Output the (X, Y) coordinate of the center of the cell containing the given text.  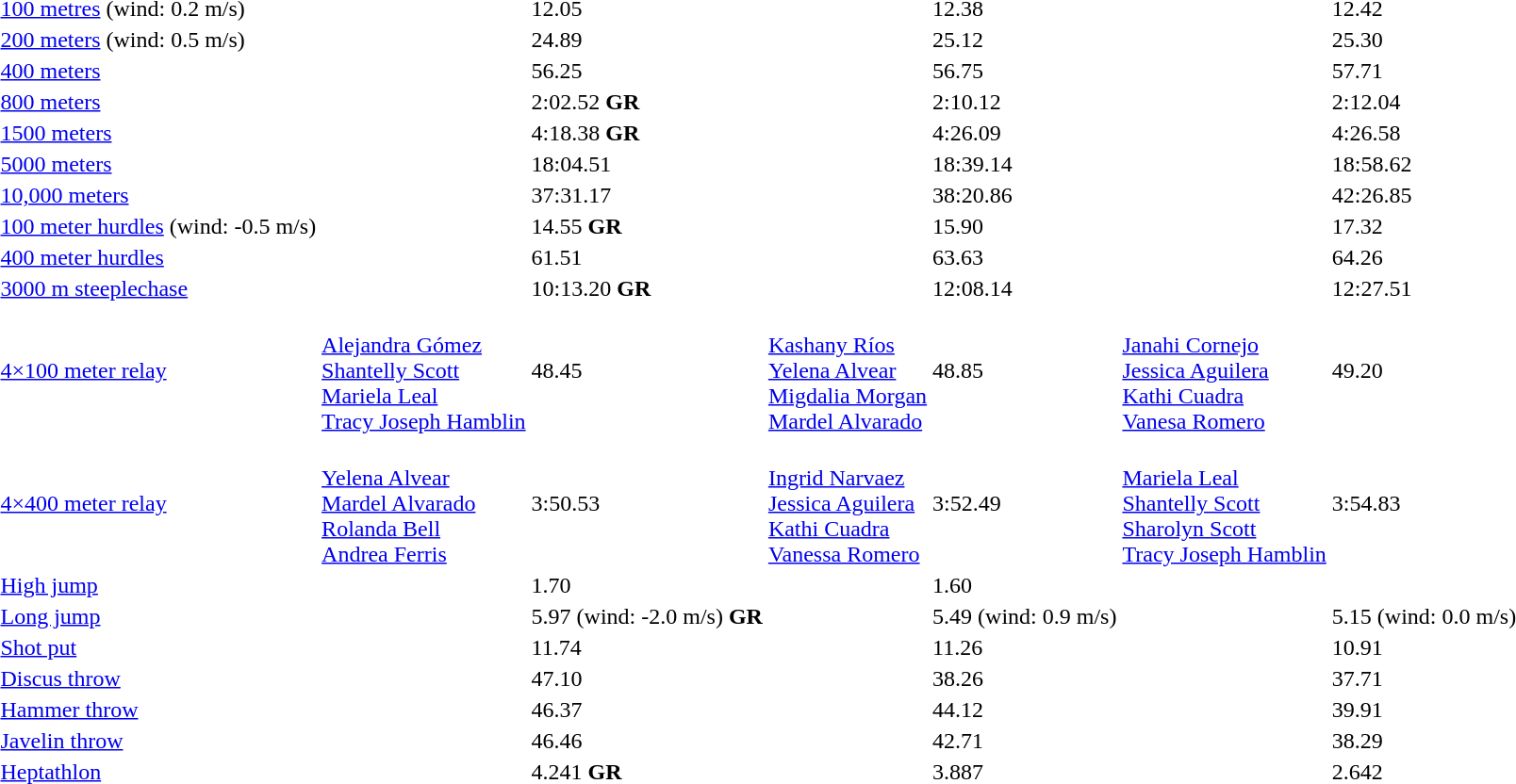
42.71 (1025, 741)
12:08.14 (1025, 288)
18:04.51 (647, 164)
56.75 (1025, 71)
4:26.09 (1025, 133)
63.63 (1025, 257)
25.12 (1025, 40)
24.89 (647, 40)
1.70 (647, 585)
18:39.14 (1025, 164)
38:20.86 (1025, 195)
5.97 (wind: -2.0 m/s) GR (647, 616)
3:52.49 (1025, 503)
11.26 (1025, 647)
47.10 (647, 678)
Mariela Leal Shantelly Scott Sharolyn Scott Tracy Joseph Hamblin (1224, 503)
Janahi Cornejo Jessica Aguilera Kathi Cuadra Vanesa Romero (1224, 370)
4:18.38 GR (647, 133)
Alejandra Gómez Shantelly Scott Mariela Leal Tracy Joseph Hamblin (424, 370)
61.51 (647, 257)
1.60 (1025, 585)
56.25 (647, 71)
37:31.17 (647, 195)
2:10.12 (1025, 102)
Kashany Ríos Yelena Alvear Migdalia Morgan Mardel Alvarado (847, 370)
Ingrid Narvaez Jessica Aguilera Kathi Cuadra Vanessa Romero (847, 503)
48.85 (1025, 370)
38.26 (1025, 678)
2:02.52 GR (647, 102)
15.90 (1025, 226)
3:50.53 (647, 503)
14.55 GR (647, 226)
44.12 (1025, 710)
48.45 (647, 370)
46.37 (647, 710)
46.46 (647, 741)
11.74 (647, 647)
5.49 (wind: 0.9 m/s) (1025, 616)
10:13.20 GR (647, 288)
Yelena Alvear Mardel Alvarado Rolanda Bell Andrea Ferris (424, 503)
